Identify which cell holds the provided text, then report its [x, y] central coordinate. 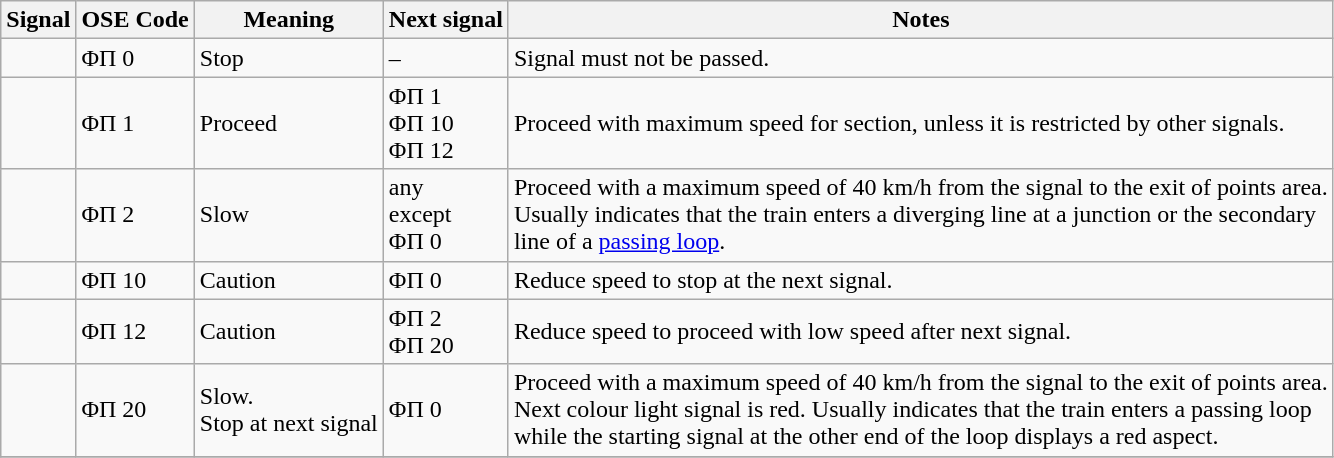
ΦΠ 10 [135, 280]
Meaning [288, 20]
Signal must not be passed. [920, 58]
Proceed with maximum speed for section, unless it is restricted by other signals. [920, 123]
Stop [288, 58]
ΦΠ 2 [135, 215]
Signal [38, 20]
ΦΠ 1ΦΠ 10ΦΠ 12 [446, 123]
Reduce speed to proceed with low speed after next signal. [920, 332]
Proceed [288, 123]
anyexcept ΦΠ 0 [446, 215]
ΦΠ 1 [135, 123]
Next signal [446, 20]
Slow.Stop at next signal [288, 410]
OSE Code [135, 20]
Reduce speed to stop at the next signal. [920, 280]
Notes [920, 20]
ΦΠ 20 [135, 410]
– [446, 58]
Slow [288, 215]
ΦΠ 2ΦΠ 20 [446, 332]
ΦΠ 12 [135, 332]
